From the cell containing the given text, extract its center point as [X, Y] coordinate. 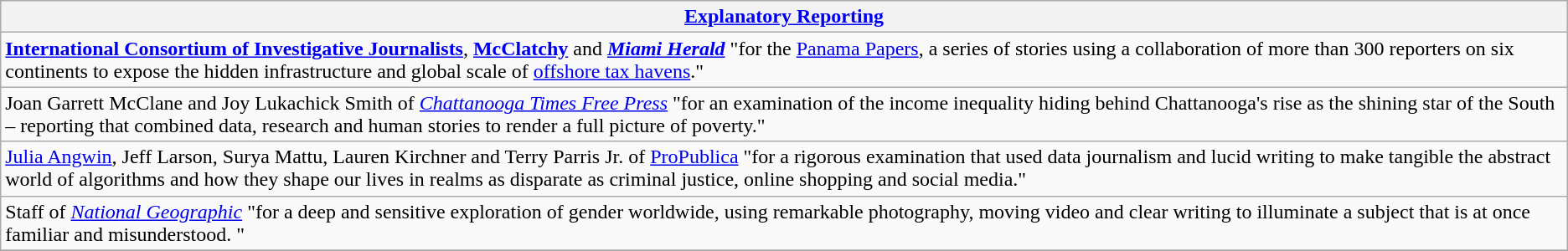
Explanatory Reporting [784, 17]
